Detect which cell encompasses the target text, then output its (x, y) center coordinate. 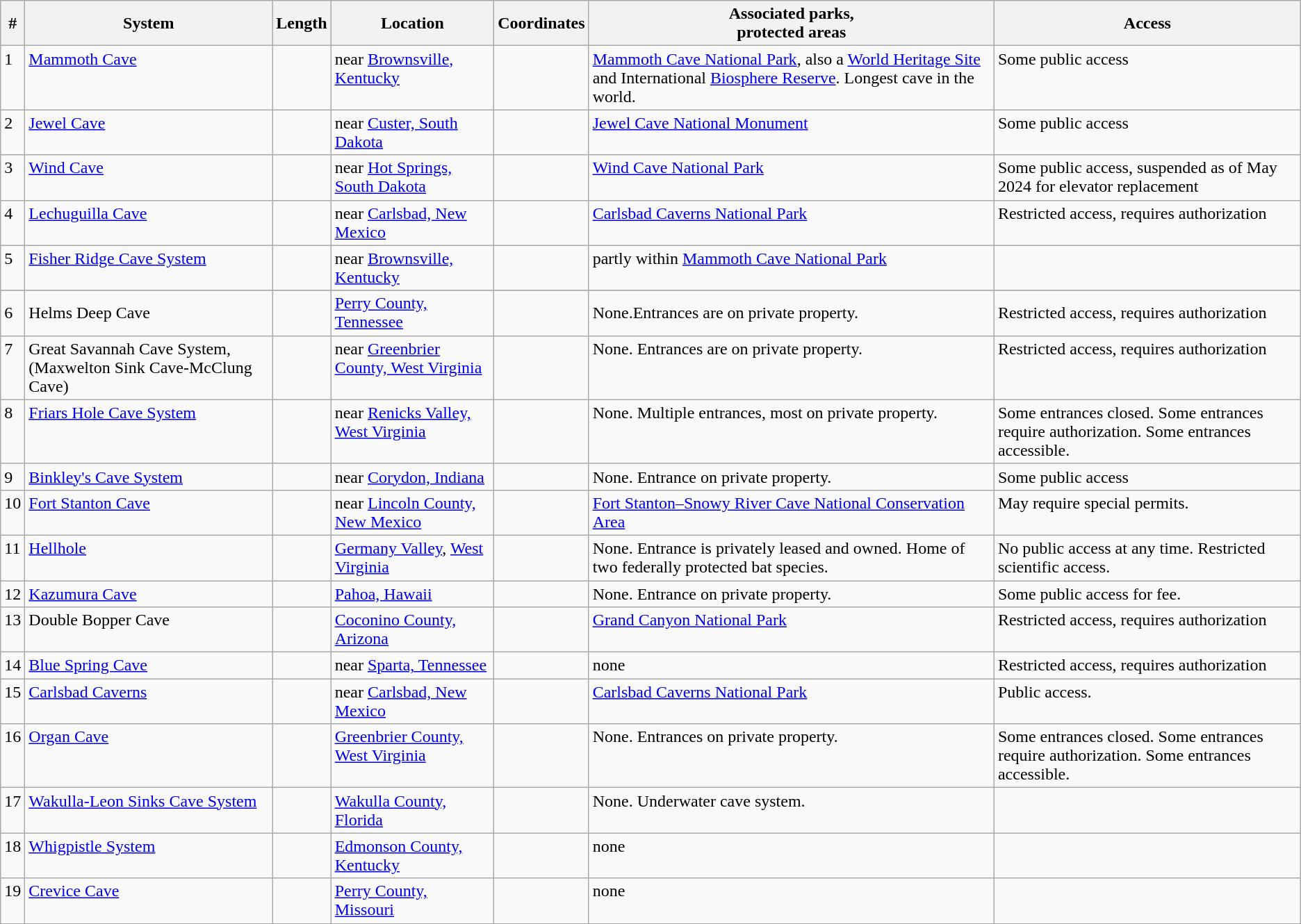
near Corydon, Indiana (413, 477)
Fort Stanton–Snowy River Cave National Conservation Area (791, 513)
Crevice Cave (149, 900)
Perry County, Missouri (413, 900)
near Sparta, Tennessee (413, 666)
Coordinates (541, 24)
None. Underwater cave system. (791, 810)
11 (13, 557)
Mammoth Cave National Park, also a World Heritage Site and International Biosphere Reserve. Longest cave in the world. (791, 78)
near Greenbrier County, West Virginia (413, 368)
18 (13, 856)
Greenbrier County, West Virginia (413, 756)
Associated parks,protected areas (791, 24)
Double Bopper Cave (149, 629)
2 (13, 132)
Great Savannah Cave System,(Maxwelton Sink Cave-McClung Cave) (149, 368)
None.Entrances are on private property. (791, 313)
Blue Spring Cave (149, 666)
Binkley's Cave System (149, 477)
Fort Stanton Cave (149, 513)
# (13, 24)
17 (13, 810)
16 (13, 756)
12 (13, 594)
3 (13, 178)
Wakulla County, Florida (413, 810)
Organ Cave (149, 756)
Fisher Ridge Cave System (149, 268)
14 (13, 666)
Helms Deep Cave (149, 313)
Location (413, 24)
Germany Valley, West Virginia (413, 557)
partly within Mammoth Cave National Park (791, 268)
near Hot Springs, South Dakota (413, 178)
None. Multiple entrances, most on private property. (791, 431)
Carlsbad Caverns (149, 702)
8 (13, 431)
6 (13, 313)
Jewel Cave National Monument (791, 132)
None. Entrance is privately leased and owned. Home of two federally protected bat species. (791, 557)
Some public access, suspended as of May 2024 for elevator replacement (1147, 178)
13 (13, 629)
9 (13, 477)
Some public access for fee. (1147, 594)
Length (302, 24)
Perry County, Tennessee (413, 313)
Grand Canyon National Park (791, 629)
4 (13, 222)
Kazumura Cave (149, 594)
Pahoa, Hawaii (413, 594)
near Custer, South Dakota (413, 132)
Mammoth Cave (149, 78)
15 (13, 702)
No public access at any time. Restricted scientific access. (1147, 557)
5 (13, 268)
7 (13, 368)
None. Entrances on private property. (791, 756)
1 (13, 78)
Hellhole (149, 557)
Public access. (1147, 702)
near Lincoln County, New Mexico (413, 513)
Wakulla-Leon Sinks Cave System (149, 810)
Friars Hole Cave System (149, 431)
Lechuguilla Cave (149, 222)
Whigpistle System (149, 856)
near Renicks Valley, West Virginia (413, 431)
None. Entrances are on private property. (791, 368)
Edmonson County, Kentucky (413, 856)
May require special permits. (1147, 513)
System (149, 24)
Wind Cave National Park (791, 178)
Coconino County, Arizona (413, 629)
10 (13, 513)
Wind Cave (149, 178)
Jewel Cave (149, 132)
19 (13, 900)
Access (1147, 24)
